Find where the given text appears and provide that cell's center as [X, Y] coordinate. 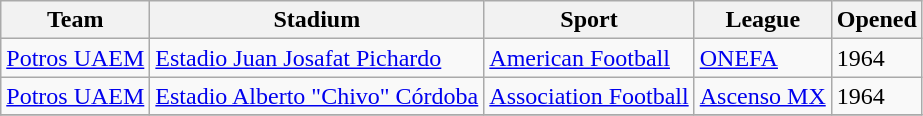
American Football [589, 58]
Estadio Alberto "Chivo" Córdoba [317, 96]
Team [76, 20]
Stadium [317, 20]
Sport [589, 20]
ONEFA [762, 58]
League [762, 20]
Ascenso MX [762, 96]
Association Football [589, 96]
Opened [876, 20]
Estadio Juan Josafat Pichardo [317, 58]
